Extract the [X, Y] coordinate from the center of the cell holding the provided text.  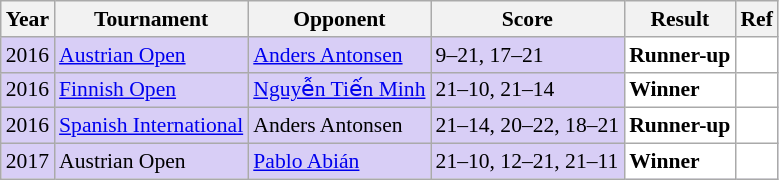
Result [680, 19]
Spanish International [151, 126]
21–14, 20–22, 18–21 [528, 126]
Score [528, 19]
Nguyễn Tiến Minh [339, 90]
Ref [756, 19]
Opponent [339, 19]
Year [28, 19]
21–10, 21–14 [528, 90]
9–21, 17–21 [528, 55]
Finnish Open [151, 90]
Tournament [151, 19]
2017 [28, 162]
21–10, 12–21, 21–11 [528, 162]
Pablo Abián [339, 162]
